Extract the (x, y) coordinate from the center of the cell holding the provided text.  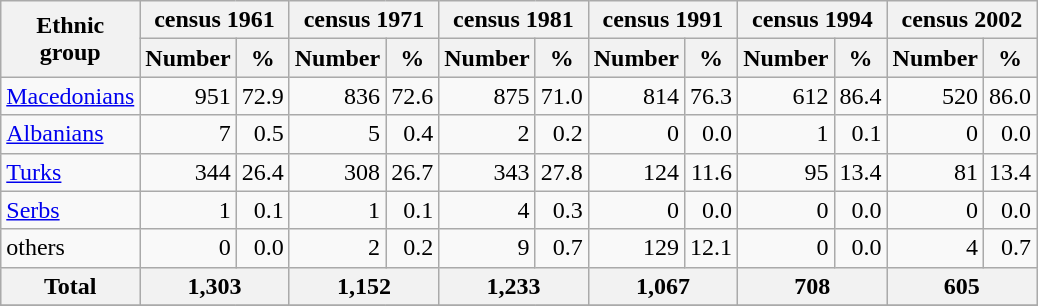
1,067 (662, 286)
0.3 (562, 210)
72.6 (412, 96)
129 (636, 248)
95 (786, 172)
5 (337, 134)
520 (935, 96)
605 (962, 286)
census 1994 (812, 20)
1,303 (214, 286)
81 (935, 172)
26.4 (262, 172)
9 (487, 248)
census 1981 (514, 20)
86.0 (1010, 96)
72.9 (262, 96)
Serbs (70, 210)
875 (487, 96)
census 1971 (364, 20)
1,233 (514, 286)
7 (188, 134)
census 1961 (214, 20)
814 (636, 96)
86.4 (860, 96)
708 (812, 286)
Albanians (70, 134)
71.0 (562, 96)
1,152 (364, 286)
Turks (70, 172)
Macedonians (70, 96)
27.8 (562, 172)
308 (337, 172)
951 (188, 96)
76.3 (712, 96)
612 (786, 96)
836 (337, 96)
census 2002 (962, 20)
Ethnicgroup (70, 39)
11.6 (712, 172)
0.4 (412, 134)
26.7 (412, 172)
343 (487, 172)
others (70, 248)
census 1991 (662, 20)
Total (70, 286)
0.5 (262, 134)
344 (188, 172)
12.1 (712, 248)
124 (636, 172)
